For the text-containing cell, return its midpoint in [X, Y] coordinate format. 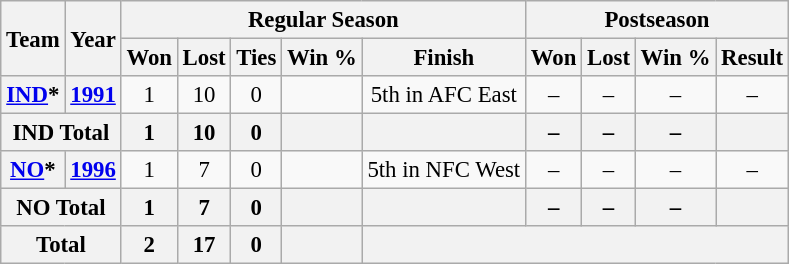
NO Total [61, 208]
Year [93, 38]
17 [204, 245]
5th in AFC East [444, 95]
Postseason [656, 20]
Team [33, 38]
5th in NFC West [444, 170]
1991 [93, 95]
2 [149, 245]
Ties [256, 58]
1996 [93, 170]
Regular Season [323, 20]
IND Total [61, 133]
Result [752, 58]
IND* [33, 95]
NO* [33, 170]
Total [61, 245]
Finish [444, 58]
